Identify which cell holds the provided text, then report its (X, Y) central coordinate. 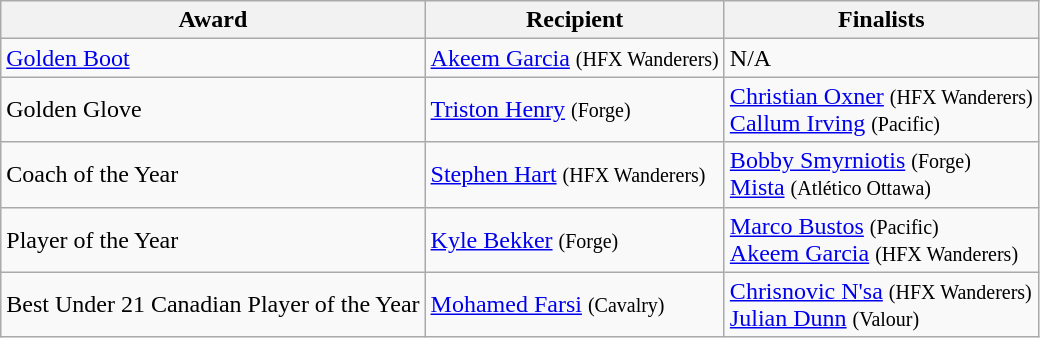
Best Under 21 Canadian Player of the Year (213, 304)
Bobby Smyrniotis (Forge) Mista (Atlético Ottawa) (881, 174)
Award (213, 20)
Kyle Bekker (Forge) (574, 240)
Christian Oxner (HFX Wanderers) Callum Irving (Pacific) (881, 110)
Player of the Year (213, 240)
Mohamed Farsi (Cavalry) (574, 304)
Triston Henry (Forge) (574, 110)
Coach of the Year (213, 174)
Marco Bustos (Pacific) Akeem Garcia (HFX Wanderers) (881, 240)
N/A (881, 58)
Chrisnovic N'sa (HFX Wanderers) Julian Dunn (Valour) (881, 304)
Golden Glove (213, 110)
Finalists (881, 20)
Recipient (574, 20)
Stephen Hart (HFX Wanderers) (574, 174)
Akeem Garcia (HFX Wanderers) (574, 58)
Golden Boot (213, 58)
